Capture the cell that displays the provided text and extract its (X, Y) central coordinate. 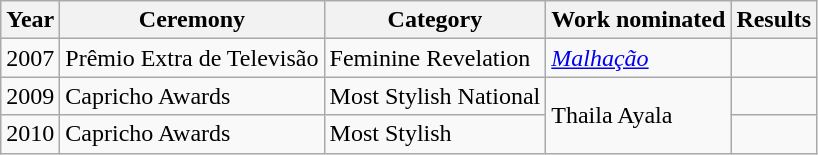
Year (30, 20)
Prêmio Extra de Televisão (192, 58)
2007 (30, 58)
Ceremony (192, 20)
Most Stylish National (435, 96)
2009 (30, 96)
Most Stylish (435, 134)
2010 (30, 134)
Work nominated (638, 20)
Results (774, 20)
Malhação (638, 58)
Category (435, 20)
Thaila Ayala (638, 115)
Feminine Revelation (435, 58)
